Capture the cell that displays the provided text and extract its (x, y) central coordinate. 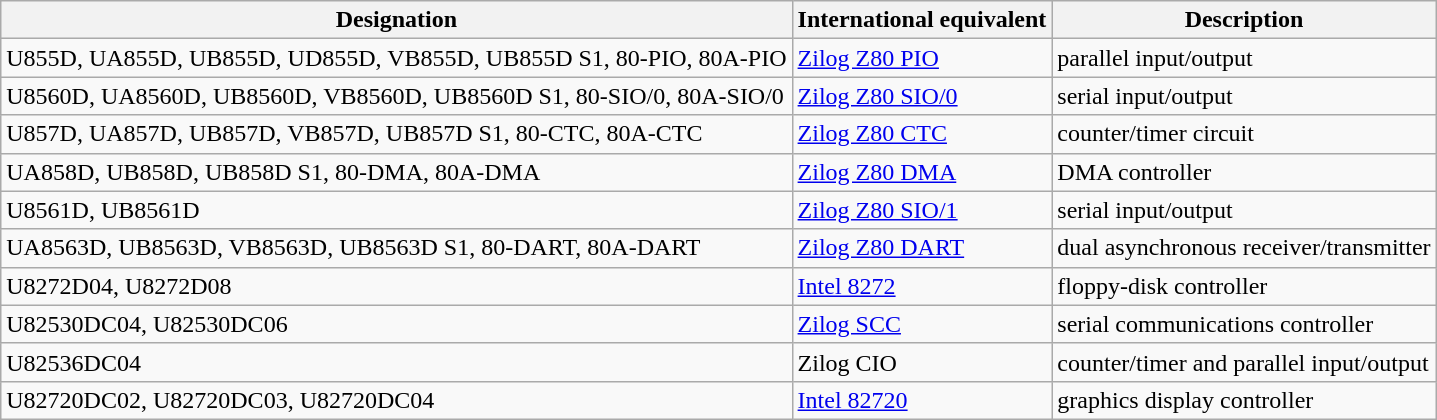
floppy-disk controller (1244, 286)
U8561D, UB8561D (396, 210)
U82720DC02, U82720DC03, U82720DC04 (396, 400)
U857D, UA857D, UB857D, VB857D, UB857D S1, 80-CTC, 80A-CTC (396, 134)
DMA controller (1244, 172)
Zilog Z80 PIO (922, 58)
U855D, UA855D, UB855D, UD855D, VB855D, UB855D S1, 80-PIO, 80A-PIO (396, 58)
Zilog Z80 DMA (922, 172)
Intel 8272 (922, 286)
dual asynchronous receiver/transmitter (1244, 248)
counter/timer circuit (1244, 134)
Description (1244, 20)
Designation (396, 20)
U8560D, UA8560D, UB8560D, VB8560D, UB8560D S1, 80-SIO/0, 80A-SIO/0 (396, 96)
U8272D04, U8272D08 (396, 286)
Intel 82720 (922, 400)
International equivalent (922, 20)
graphics display controller (1244, 400)
Zilog Z80 CTC (922, 134)
Zilog Z80 SIO/0 (922, 96)
Zilog Z80 SIO/1 (922, 210)
parallel input/output (1244, 58)
U82530DC04, U82530DC06 (396, 324)
Zilog SCC (922, 324)
UA8563D, UB8563D, VB8563D, UB8563D S1, 80-DART, 80A-DART (396, 248)
U82536DC04 (396, 362)
counter/timer and parallel input/output (1244, 362)
Zilog Z80 DART (922, 248)
Zilog CIO (922, 362)
UA858D, UB858D, UB858D S1, 80-DMA, 80A-DMA (396, 172)
serial communications controller (1244, 324)
